Extract the [X, Y] coordinate from the center of the cell holding the provided text.  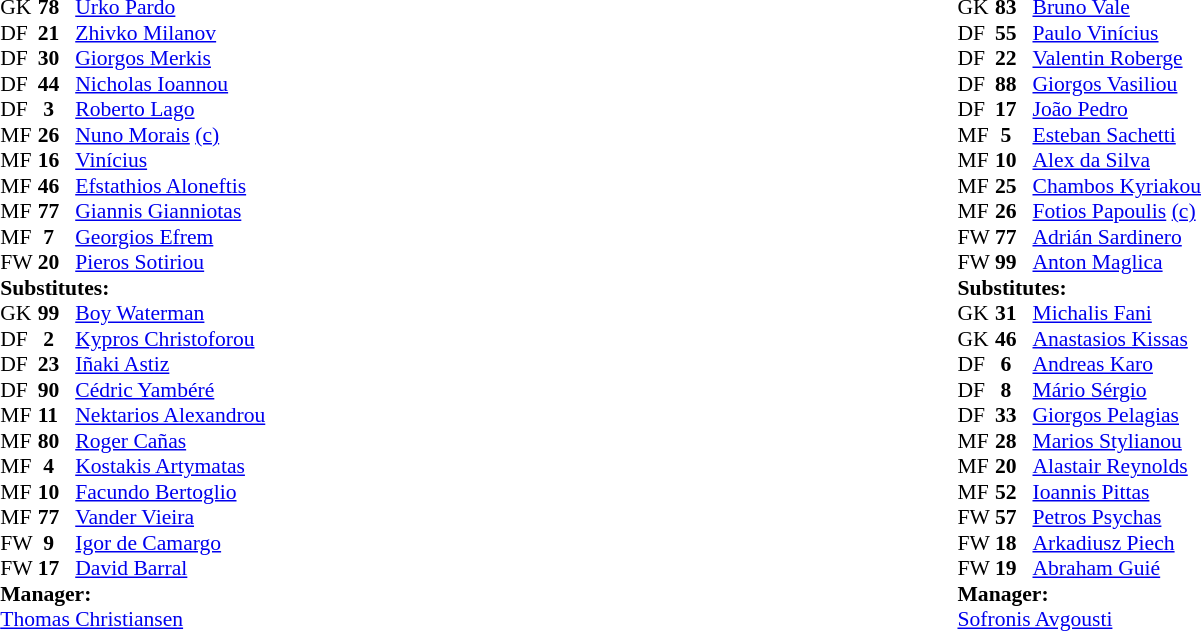
Giorgos Vasiliou [1116, 84]
Nektarios Alexandrou [170, 415]
Abraham Guié [1116, 569]
Marios Stylianou [1116, 441]
3 [57, 109]
Giorgos Merkis [170, 59]
57 [1014, 517]
Anton Maglica [1116, 263]
Kypros Christoforou [170, 339]
11 [57, 415]
Kostakis Artymatas [170, 467]
22 [1014, 59]
44 [57, 84]
Andreas Karo [1116, 365]
David Barral [170, 569]
Pieros Sotiriou [170, 263]
7 [57, 237]
80 [57, 441]
Igor de Camargo [170, 543]
Petros Psychas [1116, 517]
Georgios Efrem [170, 237]
Fotios Papoulis (c) [1116, 211]
Alastair Reynolds [1116, 467]
Valentin Roberge [1116, 59]
6 [1014, 365]
21 [57, 33]
Anastasios Kissas [1116, 339]
5 [1014, 135]
Roberto Lago [170, 109]
Vinícius [170, 161]
Boy Waterman [170, 313]
25 [1014, 186]
Efstathios Aloneftis [170, 186]
4 [57, 467]
Adrián Sardinero [1116, 237]
16 [57, 161]
2 [57, 339]
Nicholas Ioannou [170, 84]
Ioannis Pittas [1116, 492]
Alex da Silva [1116, 161]
Cédric Yambéré [170, 390]
Facundo Bertoglio [170, 492]
Vander Vieira [170, 517]
28 [1014, 441]
Esteban Sachetti [1116, 135]
8 [1014, 390]
Zhivko Milanov [170, 33]
18 [1014, 543]
19 [1014, 569]
31 [1014, 313]
Iñaki Astiz [170, 365]
Mário Sérgio [1116, 390]
Giannis Gianniotas [170, 211]
33 [1014, 415]
Giorgos Pelagias [1116, 415]
Paulo Vinícius [1116, 33]
Arkadiusz Piech [1116, 543]
Michalis Fani [1116, 313]
52 [1014, 492]
Roger Cañas [170, 441]
Chambos Kyriakou [1116, 186]
55 [1014, 33]
9 [57, 543]
João Pedro [1116, 109]
30 [57, 59]
Nuno Morais (c) [170, 135]
23 [57, 365]
90 [57, 390]
88 [1014, 84]
